Search for the cell housing the specified text and yield its [x, y] center coordinate. 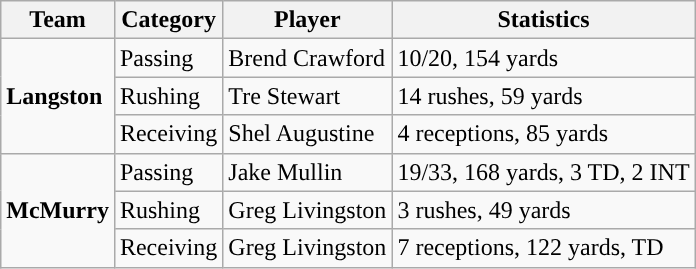
19/33, 168 yards, 3 TD, 2 INT [544, 172]
10/20, 154 yards [544, 58]
Category [168, 20]
Brend Crawford [308, 58]
7 receptions, 122 yards, TD [544, 248]
McMurry [58, 210]
Jake Mullin [308, 172]
Tre Stewart [308, 96]
4 receptions, 85 yards [544, 134]
Team [58, 20]
Statistics [544, 20]
3 rushes, 49 yards [544, 210]
Langston [58, 96]
Player [308, 20]
14 rushes, 59 yards [544, 96]
Shel Augustine [308, 134]
